Identify which cell holds the provided text, then report its [x, y] central coordinate. 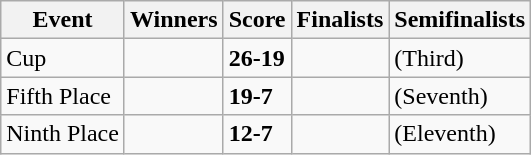
Cup [63, 58]
Ninth Place [63, 134]
26-19 [257, 58]
Winners [174, 20]
(Eleventh) [460, 134]
Fifth Place [63, 96]
Score [257, 20]
19-7 [257, 96]
Finalists [340, 20]
Event [63, 20]
(Seventh) [460, 96]
Semifinalists [460, 20]
(Third) [460, 58]
12-7 [257, 134]
